Output the [X, Y] coordinate of the center of the cell containing the given text.  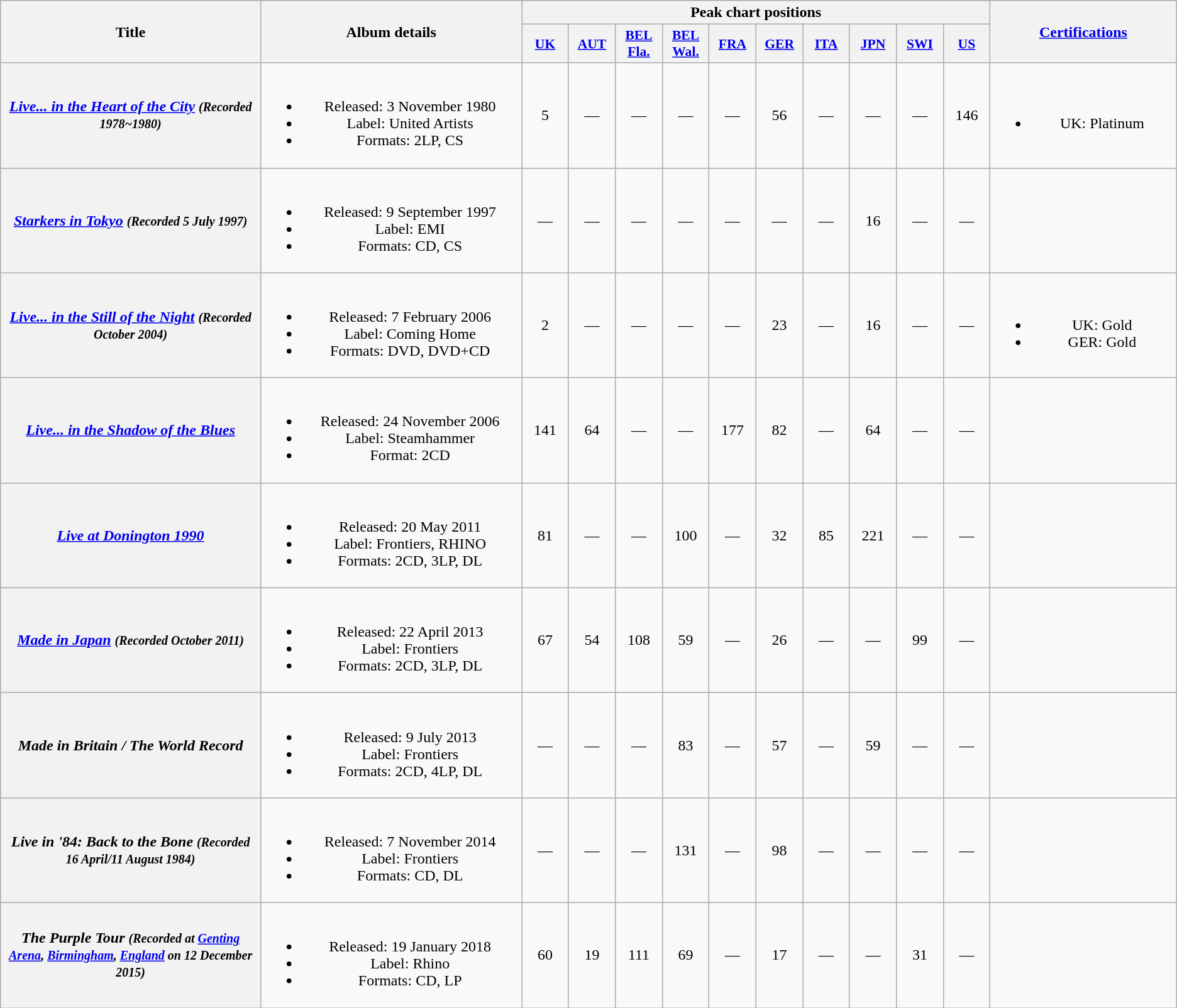
Live... in the Shadow of the Blues [131, 430]
Live in '84: Back to the Bone (Recorded 16 April/11 August 1984) [131, 850]
Released: 9 July 2013Label: FrontiersFormats: 2CD, 4LP, DL [391, 745]
131 [685, 850]
Live... in the Still of the Night (Recorded October 2004) [131, 326]
5 [545, 116]
BELWal. [685, 44]
85 [826, 535]
111 [639, 955]
26 [780, 640]
SWI [920, 44]
Released: 7 February 2006Label: Coming HomeFormats: DVD, DVD+CD [391, 326]
Released: 22 April 2013Label: FrontiersFormats: 2CD, 3LP, DL [391, 640]
54 [592, 640]
57 [780, 745]
Made in Japan (Recorded October 2011) [131, 640]
99 [920, 640]
Live... in the Heart of the City (Recorded 1978~1980) [131, 116]
UK: GoldGER: Gold [1084, 326]
GER [780, 44]
Title [131, 31]
82 [780, 430]
141 [545, 430]
JPN [873, 44]
98 [780, 850]
ITA [826, 44]
Released: 24 November 2006Label: SteamhammerFormat: 2CD [391, 430]
Released: 19 January 2018Label: RhinoFormats: CD, LP [391, 955]
67 [545, 640]
Starkers in Tokyo (Recorded 5 July 1997) [131, 220]
146 [966, 116]
AUT [592, 44]
19 [592, 955]
2 [545, 326]
Released: 20 May 2011Label: Frontiers, RHINOFormats: 2CD, 3LP, DL [391, 535]
23 [780, 326]
56 [780, 116]
69 [685, 955]
177 [733, 430]
83 [685, 745]
100 [685, 535]
32 [780, 535]
BELFla. [639, 44]
Released: 9 September 1997Label: EMIFormats: CD, CS [391, 220]
Released: 3 November 1980Label: United ArtistsFormats: 2LP, CS [391, 116]
FRA [733, 44]
Made in Britain / The World Record [131, 745]
108 [639, 640]
Released: 7 November 2014Label: FrontiersFormats: CD, DL [391, 850]
221 [873, 535]
Live at Donington 1990 [131, 535]
UK [545, 44]
US [966, 44]
The Purple Tour (Recorded at Genting Arena, Birmingham, England on 12 December 2015) [131, 955]
31 [920, 955]
81 [545, 535]
17 [780, 955]
UK: Platinum [1084, 116]
Album details [391, 31]
Certifications [1084, 31]
Peak chart positions [756, 13]
60 [545, 955]
